Output the (x, y) coordinate of the center of the cell containing the given text.  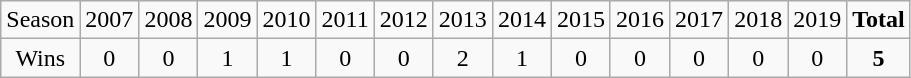
2018 (758, 20)
2007 (110, 20)
Season (40, 20)
2011 (345, 20)
5 (879, 58)
2017 (700, 20)
2009 (228, 20)
Wins (40, 58)
2019 (818, 20)
2015 (580, 20)
2014 (522, 20)
2008 (168, 20)
Total (879, 20)
2012 (404, 20)
2016 (640, 20)
2010 (286, 20)
2013 (462, 20)
2 (462, 58)
